Identify which cell holds the provided text, then report its (x, y) central coordinate. 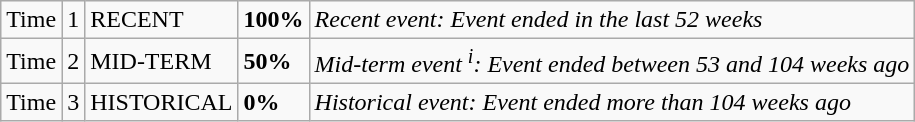
50% (274, 62)
1 (74, 20)
Mid-term event i: Event ended between 53 and 104 weeks ago (612, 62)
Recent event: Event ended in the last 52 weeks (612, 20)
MID-TERM (162, 62)
0% (274, 102)
100% (274, 20)
Historical event: Event ended more than 104 weeks ago (612, 102)
HISTORICAL (162, 102)
2 (74, 62)
3 (74, 102)
RECENT (162, 20)
